Identify which cell holds the provided text, then report its (x, y) central coordinate. 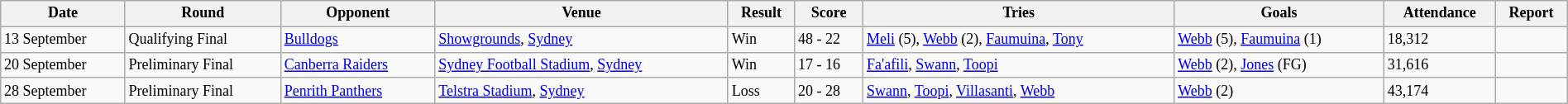
Goals (1279, 13)
Swann, Toopi, Villasanti, Webb (1019, 91)
Showgrounds, Sydney (581, 40)
Qualifying Final (203, 40)
Penrith Panthers (357, 91)
Meli (5), Webb (2), Faumuina, Tony (1019, 40)
Fa'afili, Swann, Toopi (1019, 64)
20 - 28 (829, 91)
Result (761, 13)
Sydney Football Stadium, Sydney (581, 64)
Webb (2), Jones (FG) (1279, 64)
Tries (1019, 13)
13 September (63, 40)
48 - 22 (829, 40)
17 - 16 (829, 64)
Date (63, 13)
Telstra Stadium, Sydney (581, 91)
Attendance (1439, 13)
Report (1532, 13)
31,616 (1439, 64)
Venue (581, 13)
Webb (5), Faumuina (1) (1279, 40)
Opponent (357, 13)
Webb (2) (1279, 91)
Score (829, 13)
Loss (761, 91)
Round (203, 13)
18,312 (1439, 40)
20 September (63, 64)
28 September (63, 91)
Canberra Raiders (357, 64)
43,174 (1439, 91)
Bulldogs (357, 40)
